For the text-containing cell, return its midpoint in [X, Y] coordinate format. 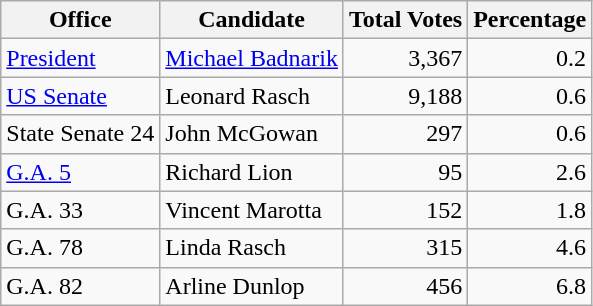
John McGowan [252, 134]
0.2 [530, 58]
Linda Rasch [252, 248]
4.6 [530, 248]
G.A. 78 [80, 248]
297 [405, 134]
State Senate 24 [80, 134]
Leonard Rasch [252, 96]
6.8 [530, 286]
G.A. 82 [80, 286]
9,188 [405, 96]
Richard Lion [252, 172]
Office [80, 20]
3,367 [405, 58]
152 [405, 210]
President [80, 58]
G.A. 33 [80, 210]
Percentage [530, 20]
Vincent Marotta [252, 210]
Candidate [252, 20]
Michael Badnarik [252, 58]
2.6 [530, 172]
G.A. 5 [80, 172]
US Senate [80, 96]
Arline Dunlop [252, 286]
315 [405, 248]
Total Votes [405, 20]
95 [405, 172]
1.8 [530, 210]
456 [405, 286]
